Provide the (x, y) coordinate of the cell's center where the given text is located.  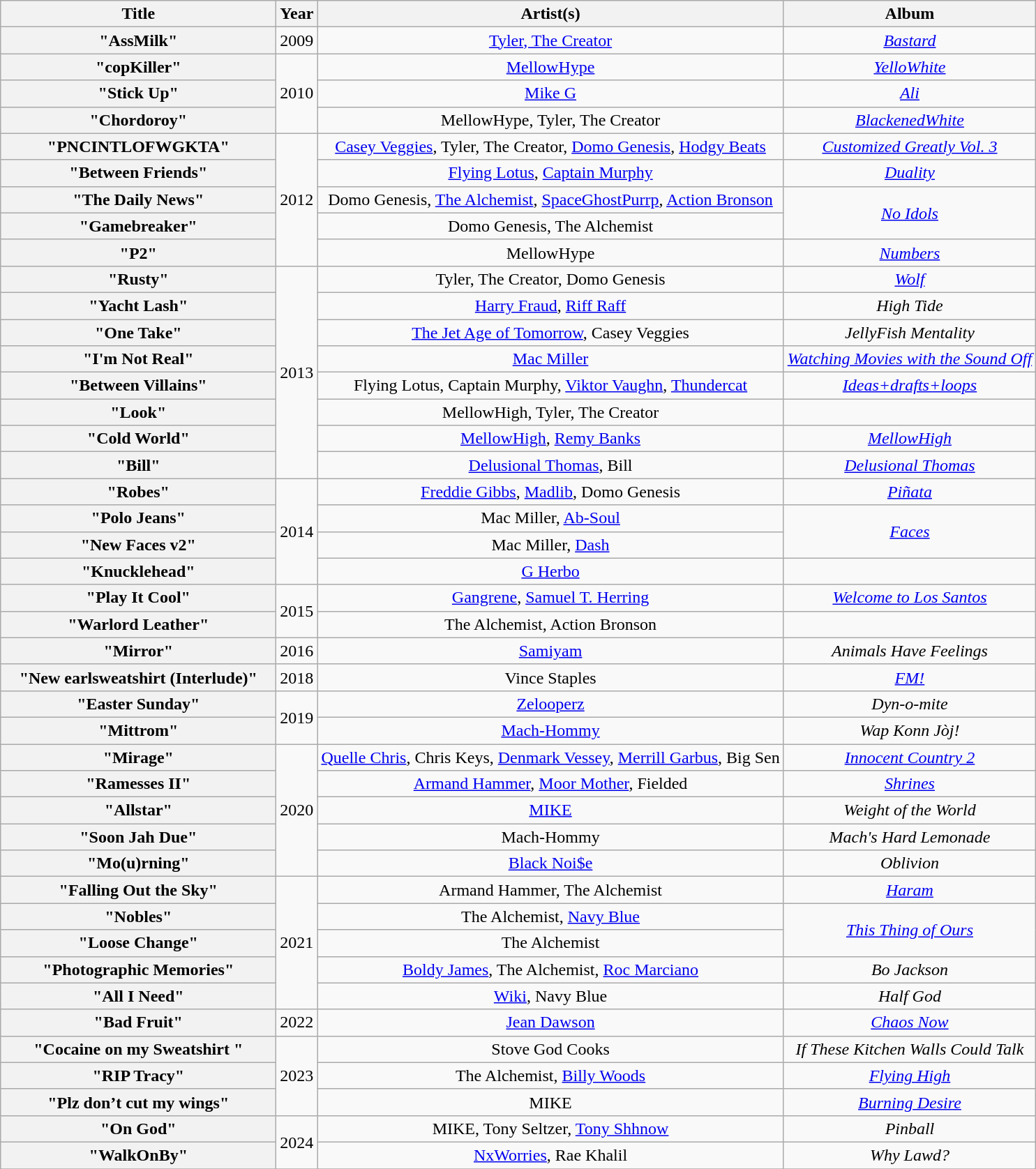
"Between Villains" (138, 386)
Gangrene, Samuel T. Herring (550, 598)
"WalkOnBy" (138, 1155)
"RIP Tracy" (138, 1076)
"Cold World" (138, 439)
2019 (297, 717)
YelloWhite (910, 67)
"Yacht Lash" (138, 306)
"Chordoroy" (138, 120)
Mac Miller, Dash (550, 545)
If These Kitchen Walls Could Talk (910, 1049)
Innocent Country 2 (910, 757)
Burning Desire (910, 1102)
"Stick Up" (138, 93)
Stove God Cooks (550, 1049)
Freddie Gibbs, Madlib, Domo Genesis (550, 492)
"Easter Sunday" (138, 704)
Duality (910, 173)
Wap Konn Jòj! (910, 730)
"All I Need" (138, 996)
"Mittrom" (138, 730)
MellowHigh (910, 439)
"Gamebreaker" (138, 226)
2020 (297, 810)
Bo Jackson (910, 970)
"Between Friends" (138, 173)
Shrines (910, 784)
Oblivion (910, 863)
2009 (297, 40)
"Loose Change" (138, 943)
2023 (297, 1076)
"Bad Fruit" (138, 1023)
Weight of the World (910, 810)
"Mirage" (138, 757)
The Alchemist (550, 943)
"P2" (138, 252)
2021 (297, 943)
The Alchemist, Billy Woods (550, 1076)
Boldy James, The Alchemist, Roc Marciano (550, 970)
"Look" (138, 412)
2012 (297, 199)
Piñata (910, 492)
Ali (910, 93)
Flying Lotus, Captain Murphy (550, 173)
MellowHigh, Remy Banks (550, 439)
JellyFish Mentality (910, 333)
2016 (297, 651)
The Alchemist, Action Bronson (550, 624)
Armand Hammer, The Alchemist (550, 890)
Mac Miller, Ab-Soul (550, 518)
"Allstar" (138, 810)
2024 (297, 1142)
Artist(s) (550, 14)
The Alchemist, Navy Blue (550, 917)
Customized Greatly Vol. 3 (910, 146)
Ideas+drafts+loops (910, 386)
Samiyam (550, 651)
BlackenedWhite (910, 120)
Welcome to Los Santos (910, 598)
2013 (297, 372)
"Plz don’t cut my wings" (138, 1102)
No Idols (910, 213)
MIKE, Tony Seltzer, Tony Shhnow (550, 1129)
High Tide (910, 306)
Numbers (910, 252)
Watching Movies with the Sound Off (910, 359)
"copKiller" (138, 67)
The Jet Age of Tomorrow, Casey Veggies (550, 333)
Half God (910, 996)
"AssMilk" (138, 40)
"Photographic Memories" (138, 970)
Bastard (910, 40)
"Polo Jeans" (138, 518)
Tyler, The Creator (550, 40)
"Play It Cool" (138, 598)
Wolf (910, 279)
Haram (910, 890)
2010 (297, 93)
Delusional Thomas (910, 465)
Delusional Thomas, Bill (550, 465)
"Rusty" (138, 279)
Quelle Chris, Chris Keys, Denmark Vessey, Merrill Garbus, Big Sen (550, 757)
Jean Dawson (550, 1023)
"Knucklehead" (138, 571)
"One Take" (138, 333)
Album (910, 14)
2014 (297, 531)
Wiki, Navy Blue (550, 996)
Mike G (550, 93)
Tyler, The Creator, Domo Genesis (550, 279)
MellowHype, Tyler, The Creator (550, 120)
Animals Have Feelings (910, 651)
"I'm Not Real" (138, 359)
2018 (297, 677)
Dyn-o-mite (910, 704)
Harry Fraud, Riff Raff (550, 306)
Domo Genesis, The Alchemist, SpaceGhostPurrp, Action Bronson (550, 199)
"Ramesses II" (138, 784)
"Warlord Leather" (138, 624)
Title (138, 14)
FM! (910, 677)
Zelooperz (550, 704)
G Herbo (550, 571)
Why Lawd? (910, 1155)
Flying Lotus, Captain Murphy, Viktor Vaughn, Thundercat (550, 386)
Armand Hammer, Moor Mother, Fielded (550, 784)
"Bill" (138, 465)
Faces (910, 531)
Chaos Now (910, 1023)
2015 (297, 611)
Domo Genesis, The Alchemist (550, 226)
"PNCINTLOFWGKTA" (138, 146)
Black Noi$e (550, 863)
"On God" (138, 1129)
Pinball (910, 1129)
"The Daily News" (138, 199)
"New earlsweatshirt (Interlude)" (138, 677)
Mach's Hard Lemonade (910, 837)
"Mirror" (138, 651)
Casey Veggies, Tyler, The Creator, Domo Genesis, Hodgy Beats (550, 146)
Vince Staples (550, 677)
"Robes" (138, 492)
"Falling Out the Sky" (138, 890)
Mac Miller (550, 359)
"Soon Jah Due" (138, 837)
2022 (297, 1023)
"Nobles" (138, 917)
"Mo(u)rning" (138, 863)
This Thing of Ours (910, 930)
Year (297, 14)
"New Faces v2" (138, 545)
Flying High (910, 1076)
NxWorries, Rae Khalil (550, 1155)
MellowHigh, Tyler, The Creator (550, 412)
"Cocaine on my Sweatshirt " (138, 1049)
